Pinpoint the cell where the given text exists, returning its [x, y] midpoint coordinate. 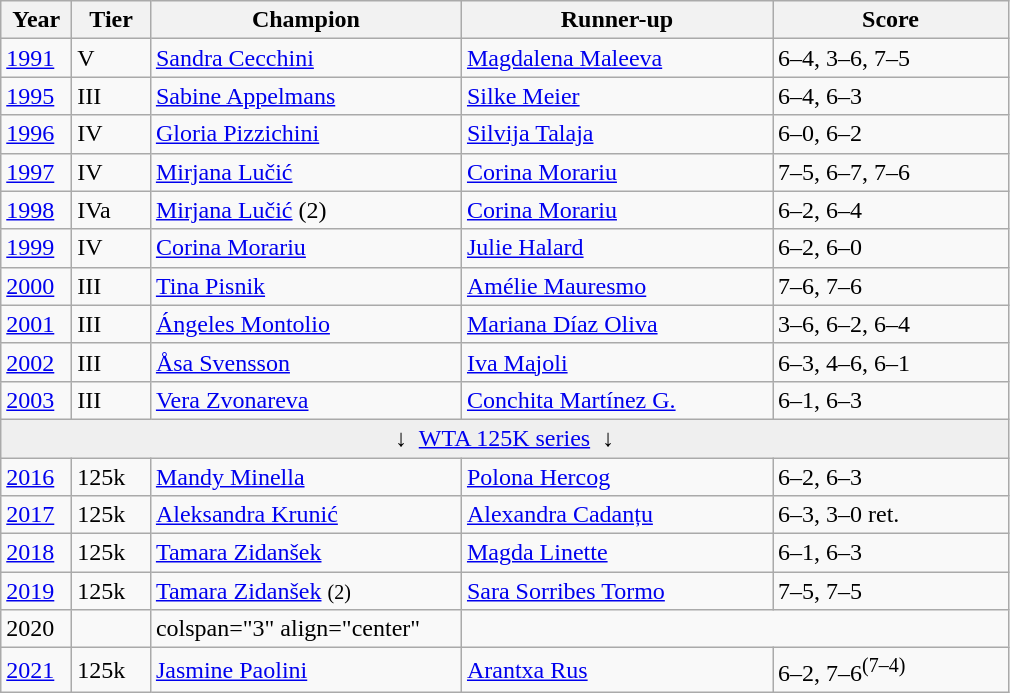
1999 [36, 248]
2019 [36, 591]
2000 [36, 286]
7–5, 6–7, 7–6 [890, 172]
Tier [112, 20]
6–2, 6–4 [890, 210]
6–4, 6–3 [890, 96]
Mandy Minella [306, 477]
Ángeles Montolio [306, 324]
Conchita Martínez G. [616, 400]
Aleksandra Krunić [306, 515]
Mirjana Lučić [306, 172]
colspan="3" align="center" [306, 629]
Alexandra Cadanțu [616, 515]
6–3, 3–0 ret. [890, 515]
Polona Hercog [616, 477]
2017 [36, 515]
Amélie Mauresmo [616, 286]
6–0, 6–2 [890, 134]
IVa [112, 210]
7–6, 7–6 [890, 286]
Magda Linette [616, 553]
1998 [36, 210]
Silke Meier [616, 96]
2020 [36, 629]
7–5, 7–5 [890, 591]
3–6, 6–2, 6–4 [890, 324]
2021 [36, 670]
Åsa Svensson [306, 362]
6–4, 3–6, 7–5 [890, 58]
Mariana Díaz Oliva [616, 324]
Silvija Talaja [616, 134]
Tamara Zidanšek (2) [306, 591]
6–2, 7–6(7–4) [890, 670]
Tina Pisnik [306, 286]
2018 [36, 553]
6–2, 6–0 [890, 248]
1997 [36, 172]
2002 [36, 362]
1995 [36, 96]
Score [890, 20]
Julie Halard [616, 248]
Tamara Zidanšek [306, 553]
2001 [36, 324]
Runner-up [616, 20]
Sandra Cecchini [306, 58]
Magdalena Maleeva [616, 58]
V [112, 58]
1996 [36, 134]
2003 [36, 400]
Mirjana Lučić (2) [306, 210]
Iva Majoli [616, 362]
1991 [36, 58]
Vera Zvonareva [306, 400]
6–2, 6–3 [890, 477]
Gloria Pizzichini [306, 134]
Year [36, 20]
Arantxa Rus [616, 670]
Sara Sorribes Tormo [616, 591]
6–3, 4–6, 6–1 [890, 362]
Jasmine Paolini [306, 670]
2016 [36, 477]
↓ WTA 125K series ↓ [505, 438]
Sabine Appelmans [306, 96]
Champion [306, 20]
